Scan for the cell matching the given text and deliver its [X, Y] coordinate at center. 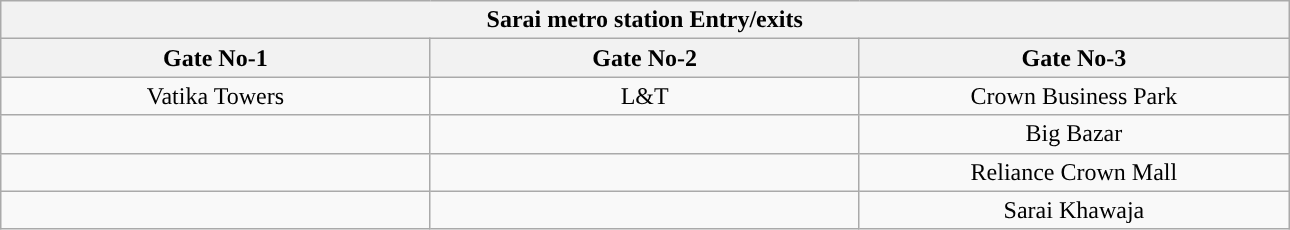
L&T [644, 96]
Sarai metro station Entry/exits [645, 20]
Gate No-3 [1074, 58]
Big Bazar [1074, 134]
Gate No-2 [644, 58]
Gate No-1 [216, 58]
Reliance Crown Mall [1074, 172]
Crown Business Park [1074, 96]
Vatika Towers [216, 96]
Sarai Khawaja [1074, 210]
